Find where the given text appears and provide that cell's center as [X, Y] coordinate. 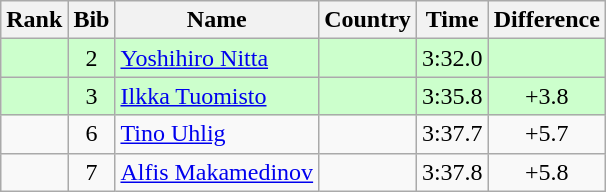
6 [92, 134]
+3.8 [546, 96]
Country [368, 20]
3 [92, 96]
2 [92, 58]
Yoshihiro Nitta [217, 58]
3:37.8 [452, 172]
Bib [92, 20]
Ilkka Tuomisto [217, 96]
Tino Uhlig [217, 134]
3:35.8 [452, 96]
Name [217, 20]
7 [92, 172]
Rank [34, 20]
+5.7 [546, 134]
3:37.7 [452, 134]
Alfis Makamedinov [217, 172]
3:32.0 [452, 58]
Difference [546, 20]
Time [452, 20]
+5.8 [546, 172]
